Capture the cell that displays the provided text and extract its [X, Y] central coordinate. 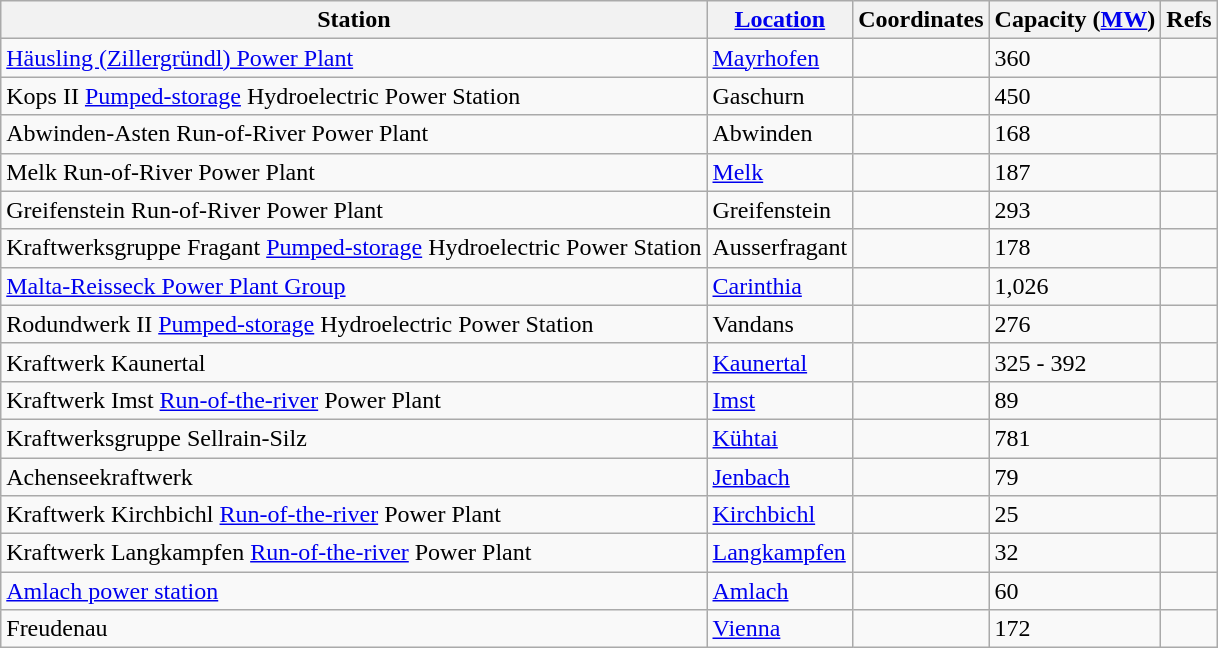
Kühtai [780, 438]
168 [1075, 134]
Kraftwerk Imst Run-of-the-river Power Plant [354, 400]
Malta-Reisseck Power Plant Group [354, 286]
Greifenstein Run-of-River Power Plant [354, 210]
Kraftwerksgruppe Fragant Pumped-storage Hydroelectric Power Station [354, 248]
Kaunertal [780, 362]
Häusling (Zillergründl) Power Plant [354, 58]
Carinthia [780, 286]
Langkampfen [780, 553]
Vienna [780, 629]
781 [1075, 438]
187 [1075, 172]
Imst [780, 400]
172 [1075, 629]
Kraftwerk Langkampfen Run-of-the-river Power Plant [354, 553]
89 [1075, 400]
Refs [1189, 20]
Melk Run-of-River Power Plant [354, 172]
Jenbach [780, 477]
Mayrhofen [780, 58]
79 [1075, 477]
Kraftwerk Kirchbichl Run-of-the-river Power Plant [354, 515]
Amlach power station [354, 591]
Rodundwerk II Pumped-storage Hydroelectric Power Station [354, 324]
Coordinates [921, 20]
276 [1075, 324]
Amlach [780, 591]
Capacity (MW) [1075, 20]
Gaschurn [780, 96]
Achenseekraftwerk [354, 477]
Greifenstein [780, 210]
1,026 [1075, 286]
178 [1075, 248]
25 [1075, 515]
Kops II Pumped-storage Hydroelectric Power Station [354, 96]
Kirchbichl [780, 515]
32 [1075, 553]
Kraftwerk Kaunertal [354, 362]
Station [354, 20]
293 [1075, 210]
Freudenau [354, 629]
Vandans [780, 324]
Ausserfragant [780, 248]
Abwinden-Asten Run-of-River Power Plant [354, 134]
360 [1075, 58]
60 [1075, 591]
Kraftwerksgruppe Sellrain-Silz [354, 438]
450 [1075, 96]
Abwinden [780, 134]
Location [780, 20]
Melk [780, 172]
325 - 392 [1075, 362]
